Return (x, y) of the center of cell containing provided text 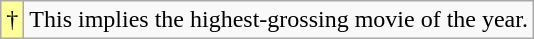
† (12, 20)
This implies the highest-grossing movie of the year. (279, 20)
